From the cell containing the given text, extract its center point as [x, y] coordinate. 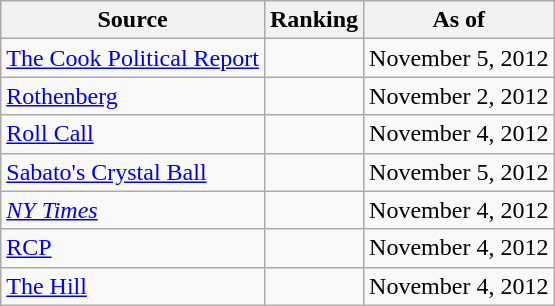
Sabato's Crystal Ball [133, 172]
NY Times [133, 210]
Ranking [314, 20]
The Hill [133, 286]
Rothenberg [133, 96]
As of [459, 20]
RCP [133, 248]
November 2, 2012 [459, 96]
Source [133, 20]
Roll Call [133, 134]
The Cook Political Report [133, 58]
